Find where the given text appears and provide that cell's center as [X, Y] coordinate. 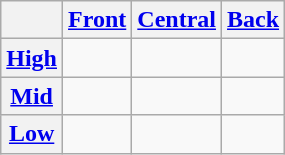
Front [98, 20]
Mid [32, 96]
Central [177, 20]
Low [32, 134]
Back [254, 20]
High [32, 58]
